Search for the cell housing the specified text and yield its (x, y) center coordinate. 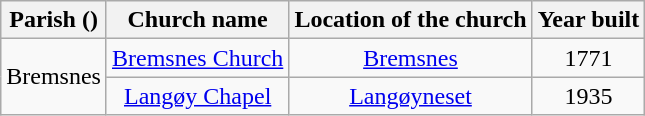
1771 (588, 58)
Parish () (54, 20)
Year built (588, 20)
Location of the church (410, 20)
1935 (588, 96)
Langøyneset (410, 96)
Langøy Chapel (197, 96)
Bremsnes Church (197, 58)
Church name (197, 20)
